Search for the cell housing the specified text and yield its (X, Y) center coordinate. 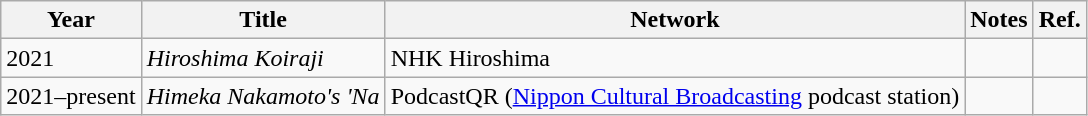
Year (71, 20)
2021–present (71, 96)
Ref. (1060, 20)
2021 (71, 58)
Hiroshima Koiraji (263, 58)
Himeka Nakamoto's 'Na (263, 96)
Notes (999, 20)
Network (675, 20)
PodcastQR (Nippon Cultural Broadcasting podcast station) (675, 96)
NHK Hiroshima (675, 58)
Title (263, 20)
